Find where the given text appears and provide that cell's center as (x, y) coordinate. 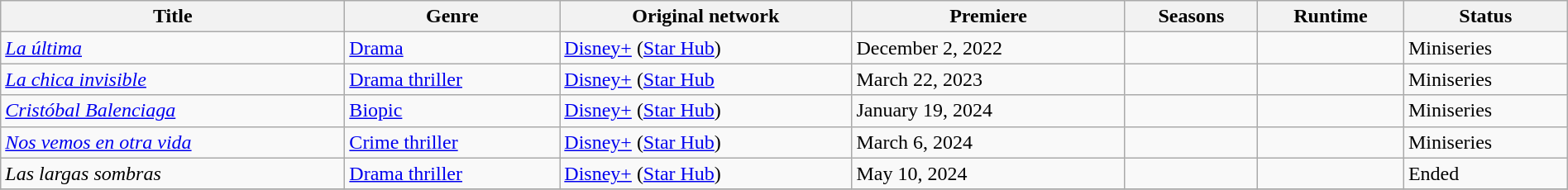
Seasons (1191, 17)
La última (173, 48)
Genre (452, 17)
Ended (1485, 173)
Las largas sombras (173, 173)
Disney+ (Star Hub (706, 79)
December 2, 2022 (988, 48)
La chica invisible (173, 79)
Original network (706, 17)
Status (1485, 17)
Biopic (452, 111)
Crime thriller (452, 142)
January 19, 2024 (988, 111)
Premiere (988, 17)
Runtime (1331, 17)
Nos vemos en otra vida (173, 142)
Cristóbal Balenciaga (173, 111)
Title (173, 17)
Drama (452, 48)
March 6, 2024 (988, 142)
May 10, 2024 (988, 173)
March 22, 2023 (988, 79)
